Return [X, Y] of the center of cell containing provided text 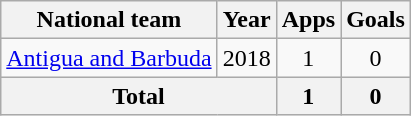
Total [138, 96]
National team [109, 20]
Antigua and Barbuda [109, 58]
Apps [308, 20]
Year [246, 20]
2018 [246, 58]
Goals [376, 20]
